Pinpoint the cell where the given text exists, returning its (X, Y) midpoint coordinate. 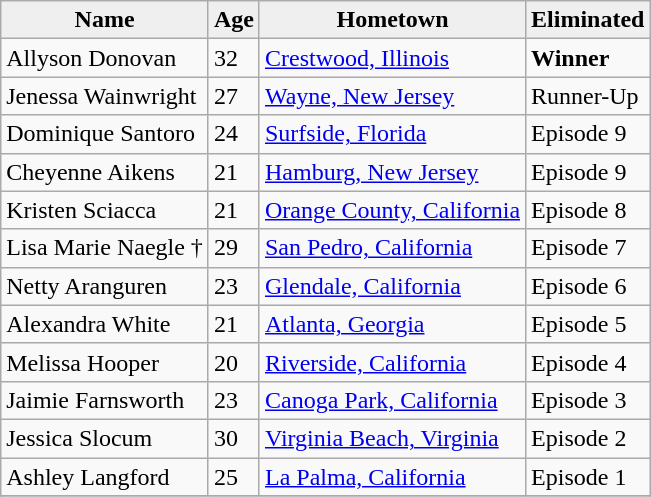
32 (234, 58)
San Pedro, California (392, 248)
Hometown (392, 20)
Episode 6 (588, 286)
Episode 2 (588, 438)
Cheyenne Aikens (105, 172)
Jenessa Wainwright (105, 96)
Netty Aranguren (105, 286)
Virginia Beach, Virginia (392, 438)
Kristen Sciacca (105, 210)
Episode 8 (588, 210)
Episode 5 (588, 324)
29 (234, 248)
Glendale, California (392, 286)
Atlanta, Georgia (392, 324)
25 (234, 477)
Episode 4 (588, 362)
Surfside, Florida (392, 134)
30 (234, 438)
Name (105, 20)
Wayne, New Jersey (392, 96)
Jaimie Farnsworth (105, 400)
Melissa Hooper (105, 362)
24 (234, 134)
Alexandra White (105, 324)
Jessica Slocum (105, 438)
Canoga Park, California (392, 400)
Crestwood, Illinois (392, 58)
La Palma, California (392, 477)
Dominique Santoro (105, 134)
Episode 1 (588, 477)
Eliminated (588, 20)
27 (234, 96)
Orange County, California (392, 210)
Riverside, California (392, 362)
Ashley Langford (105, 477)
Episode 3 (588, 400)
Episode 7 (588, 248)
20 (234, 362)
Runner-Up (588, 96)
Winner (588, 58)
Hamburg, New Jersey (392, 172)
Age (234, 20)
Allyson Donovan (105, 58)
Lisa Marie Naegle † (105, 248)
